Capture the cell that displays the provided text and extract its (x, y) central coordinate. 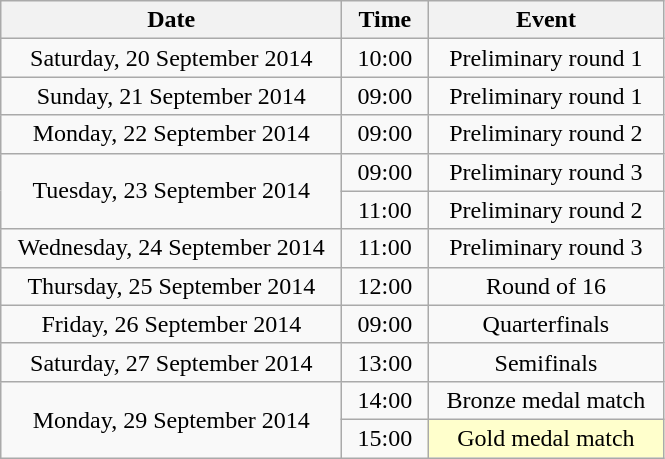
10:00 (385, 58)
Saturday, 27 September 2014 (172, 362)
Saturday, 20 September 2014 (172, 58)
Round of 16 (546, 286)
Wednesday, 24 September 2014 (172, 248)
Date (172, 20)
Gold medal match (546, 438)
Quarterfinals (546, 324)
Monday, 29 September 2014 (172, 419)
12:00 (385, 286)
Thursday, 25 September 2014 (172, 286)
Time (385, 20)
13:00 (385, 362)
Monday, 22 September 2014 (172, 134)
Tuesday, 23 September 2014 (172, 191)
Friday, 26 September 2014 (172, 324)
14:00 (385, 400)
Semifinals (546, 362)
15:00 (385, 438)
Event (546, 20)
Bronze medal match (546, 400)
Sunday, 21 September 2014 (172, 96)
